Capture the cell that displays the provided text and extract its (x, y) central coordinate. 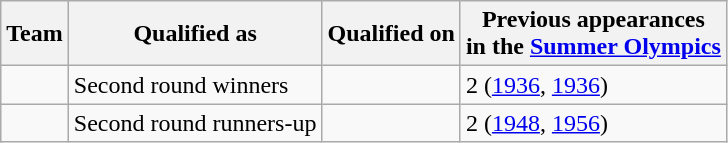
Second round runners-up (195, 123)
2 (1936, 1936) (593, 85)
Second round winners (195, 85)
Team (35, 34)
Previous appearancesin the Summer Olympics (593, 34)
Qualified on (391, 34)
Qualified as (195, 34)
2 (1948, 1956) (593, 123)
